Provide the [X, Y] coordinate of the cell's center where the given text is located.  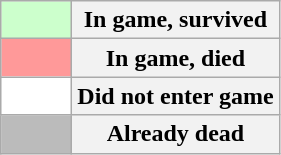
Did not enter game [176, 96]
In game, survived [176, 20]
Already dead [176, 134]
In game, died [176, 58]
